Return [X, Y] of the center of cell containing provided text 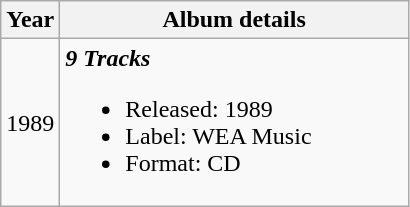
Album details [234, 20]
1989 [30, 122]
9 TracksReleased: 1989Label: WEA MusicFormat: CD [234, 122]
Year [30, 20]
